Pinpoint the cell where the given text exists, returning its (x, y) midpoint coordinate. 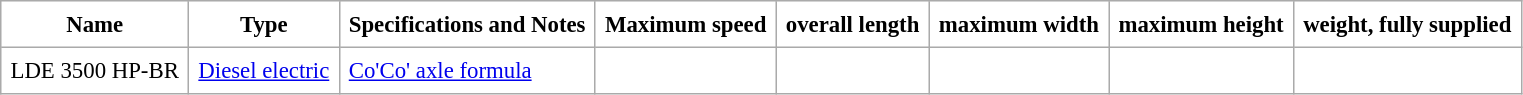
Type (264, 24)
maximum width (1019, 24)
Diesel electric (264, 70)
LDE 3500 HP-BR (95, 70)
weight, fully supplied (1407, 24)
Maximum speed (686, 24)
Specifications and Notes (467, 24)
Co'Co' axle formula (467, 70)
maximum height (1202, 24)
overall length (852, 24)
Name (95, 24)
